Pinpoint the cell where the given text exists, returning its [x, y] midpoint coordinate. 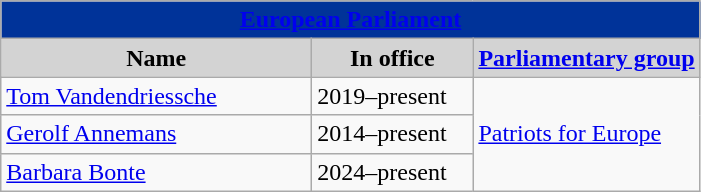
European Parliament [350, 20]
Tom Vandendriessche [156, 96]
2024–present [392, 172]
Parliamentary group [586, 58]
Gerolf Annemans [156, 134]
Barbara Bonte [156, 172]
2019–present [392, 96]
2014–present [392, 134]
Name [156, 58]
Patriots for Europe [586, 134]
In office [392, 58]
